Return (X, Y) of the center of cell containing provided text 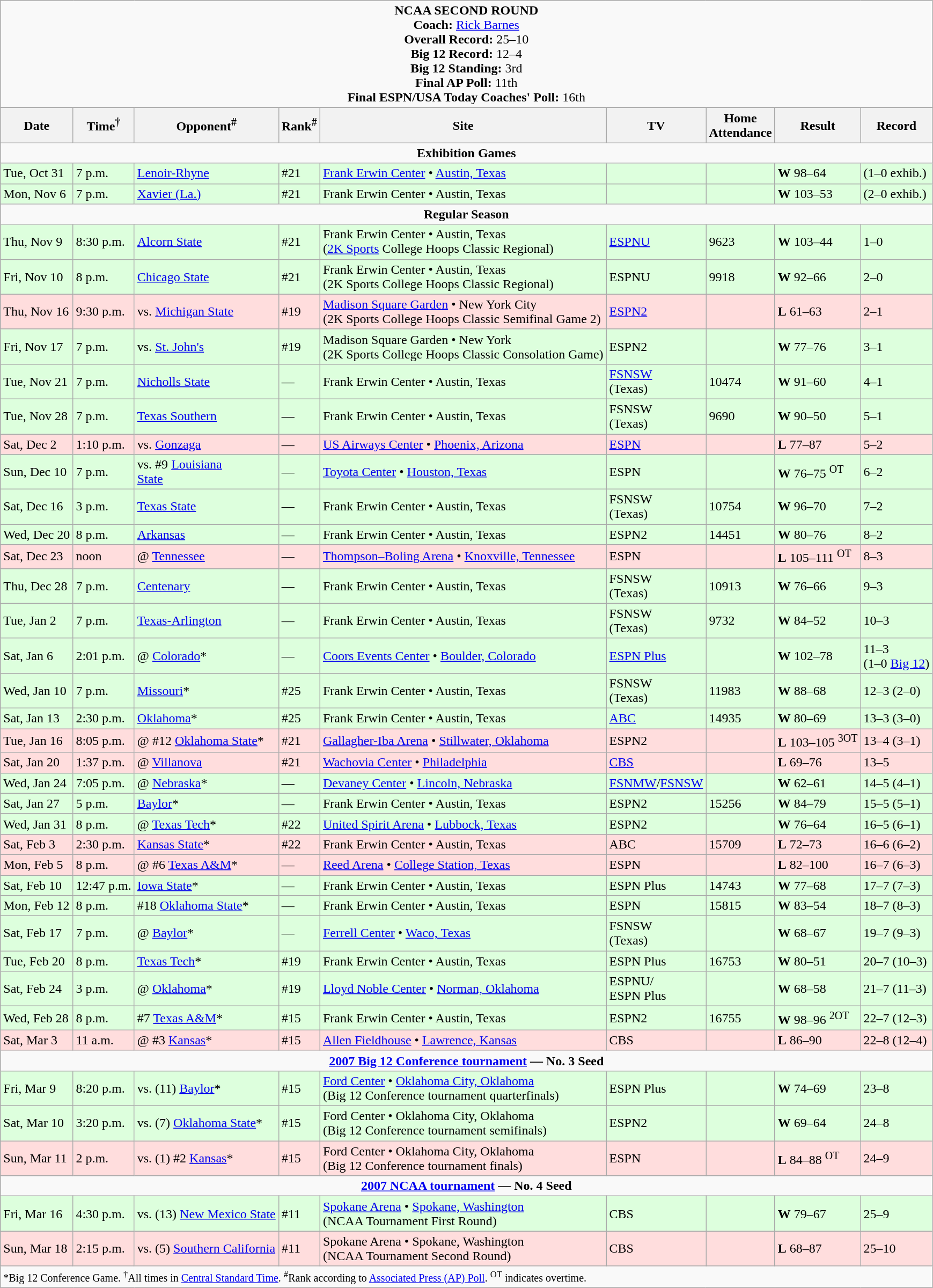
W 80–51 (818, 961)
W 103–44 (818, 241)
L 69–76 (818, 763)
14743 (740, 885)
Fri, Mar 16 (36, 1214)
5–2 (897, 444)
Ford Center • Oklahoma City, Oklahoma(Big 12 Conference tournament finals) (463, 1158)
Sat, Feb 17 (36, 934)
W 77–76 (818, 347)
9:30 p.m. (104, 311)
Ford Center • Oklahoma City, Oklahoma(Big 12 Conference tournament quarterfinals) (463, 1088)
Wed, Dec 20 (36, 535)
W 62–61 (818, 783)
11983 (740, 690)
Coors Events Center • Boulder, Colorado (463, 656)
Fri, Mar 9 (36, 1088)
5–1 (897, 416)
8:05 p.m. (104, 741)
4:30 p.m. (104, 1214)
Baylor* (206, 803)
4–1 (897, 381)
vs. (7) Oklahoma State* (206, 1124)
Sat, Jan 13 (36, 719)
W 91–60 (818, 381)
Lloyd Noble Center • Norman, Oklahoma (463, 989)
US Airways Center • Phoenix, Arizona (463, 444)
Missouri* (206, 690)
Kansas State* (206, 844)
11–3(1–0 Big 12) (897, 656)
W 98–96 2OT (818, 1019)
@ #12 Oklahoma State* (206, 741)
#18 Oklahoma State* (206, 906)
7–2 (897, 507)
14–5 (4–1) (897, 783)
Fri, Nov 17 (36, 347)
vs. #9 LouisianaState (206, 472)
Fri, Nov 10 (36, 277)
Opponent# (206, 126)
9–3 (897, 586)
L 82–100 (818, 865)
9732 (740, 620)
United Spirit Arena • Lubbock, Texas (463, 824)
W 102–78 (818, 656)
Arkansas (206, 535)
@ Texas Tech* (206, 824)
L 103–105 3OT (818, 741)
14451 (740, 535)
Sat, Mar 10 (36, 1124)
22–8 (12–4) (897, 1040)
Texas Southern (206, 416)
W 77–68 (818, 885)
16–6 (6–2) (897, 844)
13–5 (897, 763)
Sat, Feb 24 (36, 989)
@ #6 Texas A&M* (206, 865)
15–5 (5–1) (897, 803)
9623 (740, 241)
Sat, Feb 10 (36, 885)
15815 (740, 906)
Texas Tech* (206, 961)
10–3 (897, 620)
6–2 (897, 472)
Rank# (299, 126)
12–3 (2–0) (897, 690)
18–7 (8–3) (897, 906)
8–3 (897, 557)
Wachovia Center • Philadelphia (463, 763)
L 72–73 (818, 844)
Texas State (206, 507)
W 68–67 (818, 934)
11 a.m. (104, 1040)
(2–0 exhib.) (897, 194)
vs. Michigan State (206, 311)
vs. St. John's (206, 347)
W 74–69 (818, 1088)
15709 (740, 844)
Result (818, 126)
vs. (1) #2 Kansas* (206, 1158)
2–1 (897, 311)
8:20 p.m. (104, 1088)
L 68–87 (818, 1248)
16753 (740, 961)
Tue, Nov 21 (36, 381)
Time† (104, 126)
Thu, Nov 9 (36, 241)
W 90–50 (818, 416)
2–0 (897, 277)
2:15 p.m. (104, 1248)
10754 (740, 507)
15256 (740, 803)
Mon, Nov 6 (36, 194)
9690 (740, 416)
12:47 p.m. (104, 885)
Lenoir-Rhyne (206, 173)
HomeAttendance (740, 126)
#7 Texas A&M* (206, 1019)
14935 (740, 719)
17–7 (7–3) (897, 885)
Sat, Mar 3 (36, 1040)
W 98–64 (818, 173)
@ Tennessee (206, 557)
@ Baylor* (206, 934)
Wed, Feb 28 (36, 1019)
Sat, Dec 2 (36, 444)
Mon, Feb 12 (36, 906)
L 84–88 OT (818, 1158)
Chicago State (206, 277)
Centenary (206, 586)
Oklahoma* (206, 719)
1–0 (897, 241)
Sat, Jan 27 (36, 803)
2007 NCAA tournament — No. 4 Seed (467, 1186)
5 p.m. (104, 803)
Tue, Jan 16 (36, 741)
Site (463, 126)
W 96–70 (818, 507)
Record (897, 126)
16–7 (6–3) (897, 865)
*Big 12 Conference Game. †All times in Central Standard Time. #Rank according to Associated Press (AP) Poll. OT indicates overtime. (467, 1277)
Sat, Feb 3 (36, 844)
13–3 (3–0) (897, 719)
@ Colorado* (206, 656)
W 83–54 (818, 906)
Thompson–Boling Arena • Knoxville, Tennessee (463, 557)
25–9 (897, 1214)
Sat, Dec 23 (36, 557)
Iowa State* (206, 885)
19–7 (9–3) (897, 934)
10474 (740, 381)
Mon, Feb 5 (36, 865)
8–2 (897, 535)
9918 (740, 277)
3–1 (897, 347)
23–8 (897, 1088)
L 105–111 OT (818, 557)
Ferrell Center • Waco, Texas (463, 934)
Sat, Jan 20 (36, 763)
@ Nebraska* (206, 783)
Reed Arena • College Station, Texas (463, 865)
20–7 (10–3) (897, 961)
FSNMW/FSNSW (656, 783)
Wed, Jan 10 (36, 690)
16–5 (6–1) (897, 824)
Ford Center • Oklahoma City, Oklahoma(Big 12 Conference tournament semifinals) (463, 1124)
W 76–64 (818, 824)
Thu, Nov 16 (36, 311)
@ Villanova (206, 763)
Date (36, 126)
vs. Gonzaga (206, 444)
W 92–66 (818, 277)
vs. (13) New Mexico State (206, 1214)
(1–0 exhib.) (897, 173)
@ Oklahoma* (206, 989)
7:05 p.m. (104, 783)
2 p.m. (104, 1158)
10913 (740, 586)
Tue, Feb 20 (36, 961)
3:20 p.m. (104, 1124)
Exhibition Games (467, 153)
16755 (740, 1019)
Tue, Jan 2 (36, 620)
W 103–53 (818, 194)
Regular Season (467, 214)
Toyota Center • Houston, Texas (463, 472)
ESPNU/ESPN Plus (656, 989)
L 61–63 (818, 311)
8:30 p.m. (104, 241)
25–10 (897, 1248)
L 77–87 (818, 444)
Sun, Mar 11 (36, 1158)
24–9 (897, 1158)
2:01 p.m. (104, 656)
W 88–68 (818, 690)
1:37 p.m. (104, 763)
13–4 (3–1) (897, 741)
@ #3 Kansas* (206, 1040)
Texas-Arlington (206, 620)
Alcorn State (206, 241)
Tue, Nov 28 (36, 416)
Tue, Oct 31 (36, 173)
21–7 (11–3) (897, 989)
Sat, Jan 6 (36, 656)
W 76–66 (818, 586)
Devaney Center • Lincoln, Nebraska (463, 783)
Thu, Dec 28 (36, 586)
Wed, Jan 31 (36, 824)
W 84–52 (818, 620)
W 84–79 (818, 803)
24–8 (897, 1124)
2007 Big 12 Conference tournament — No. 3 Seed (467, 1060)
W 69–64 (818, 1124)
Madison Square Garden • New York City(2K Sports College Hoops Classic Semifinal Game 2) (463, 311)
vs. (5) Southern California (206, 1248)
W 76–75 OT (818, 472)
Sun, Mar 18 (36, 1248)
Spokane Arena • Spokane, Washington(NCAA Tournament First Round) (463, 1214)
W 79–67 (818, 1214)
Madison Square Garden • New York(2K Sports College Hoops Classic Consolation Game) (463, 347)
Sat, Dec 16 (36, 507)
vs. (11) Baylor* (206, 1088)
noon (104, 557)
Sun, Dec 10 (36, 472)
Nicholls State (206, 381)
Gallagher-Iba Arena • Stillwater, Oklahoma (463, 741)
W 80–69 (818, 719)
1:10 p.m. (104, 444)
W 68–58 (818, 989)
L 86–90 (818, 1040)
22–7 (12–3) (897, 1019)
Xavier (La.) (206, 194)
Allen Fieldhouse • Lawrence, Kansas (463, 1040)
Spokane Arena • Spokane, Washington(NCAA Tournament Second Round) (463, 1248)
TV (656, 126)
Wed, Jan 24 (36, 783)
W 80–76 (818, 535)
